Find where the given text appears and provide that cell's center as (X, Y) coordinate. 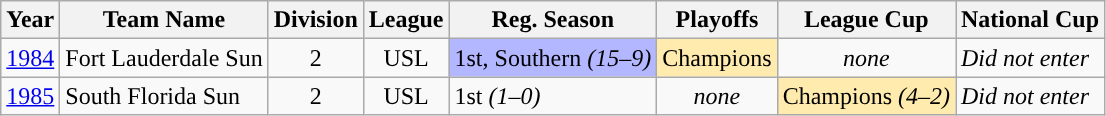
Division (316, 20)
National Cup (1030, 20)
Year (30, 20)
League (406, 20)
Champions (4–2) (866, 96)
Champions (717, 58)
Fort Lauderdale Sun (164, 58)
Reg. Season (553, 20)
Playoffs (717, 20)
1985 (30, 96)
South Florida Sun (164, 96)
1984 (30, 58)
League Cup (866, 20)
1st (1–0) (553, 96)
Team Name (164, 20)
1st, Southern (15–9) (553, 58)
